Locate the cell with the specified text and output its [x, y] center coordinate. 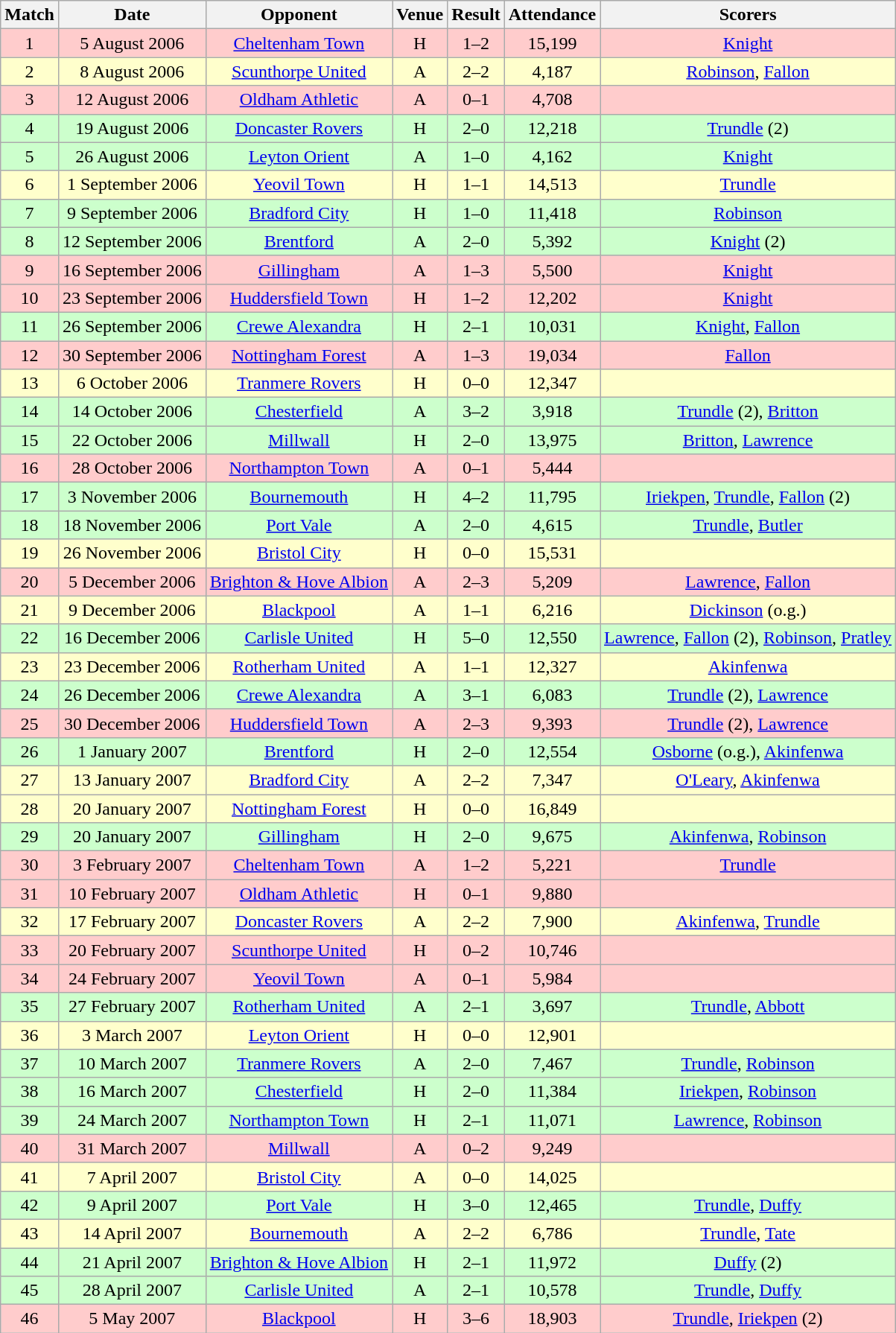
38 [30, 1092]
16 September 2006 [132, 270]
9,880 [552, 894]
11,418 [552, 213]
Britton, Lawrence [748, 440]
17 February 2007 [132, 922]
9 April 2007 [132, 1205]
29 [30, 837]
Scorers [748, 15]
18 November 2006 [132, 525]
12,202 [552, 298]
3 February 2007 [132, 865]
Date [132, 15]
6,216 [552, 610]
5,500 [552, 270]
3–6 [476, 1319]
35 [30, 1007]
11,972 [552, 1262]
Duffy (2) [748, 1262]
12 September 2006 [132, 241]
5 [30, 156]
15,199 [552, 43]
31 March 2007 [132, 1148]
8 August 2006 [132, 71]
10,746 [552, 950]
45 [30, 1291]
5 May 2007 [132, 1319]
12,327 [552, 666]
26 December 2006 [132, 695]
13 January 2007 [132, 780]
19,034 [552, 355]
46 [30, 1319]
Match [30, 15]
21 [30, 610]
5 December 2006 [132, 582]
Robinson, Fallon [748, 71]
6,083 [552, 695]
9 [30, 270]
4,708 [552, 100]
5,221 [552, 865]
23 September 2006 [132, 298]
10 February 2007 [132, 894]
4–2 [476, 497]
30 September 2006 [132, 355]
10 March 2007 [132, 1063]
14,513 [552, 185]
31 [30, 894]
22 October 2006 [132, 440]
34 [30, 979]
3 [30, 100]
41 [30, 1177]
6 [30, 185]
Venue [420, 15]
10,578 [552, 1291]
12,901 [552, 1035]
12 August 2006 [132, 100]
6 October 2006 [132, 384]
Akinfenwa, Trundle [748, 922]
18,903 [552, 1319]
8 [30, 241]
11 [30, 326]
Lawrence, Fallon (2), Robinson, Pratley [748, 638]
1 January 2007 [132, 751]
44 [30, 1262]
40 [30, 1148]
25 [30, 723]
30 December 2006 [132, 723]
12,550 [552, 638]
12,218 [552, 128]
37 [30, 1063]
11,795 [552, 497]
19 [30, 553]
27 February 2007 [132, 1007]
3,697 [552, 1007]
9,675 [552, 837]
7,467 [552, 1063]
Trundle (2), Britton [748, 412]
12,465 [552, 1205]
11,384 [552, 1092]
42 [30, 1205]
3–0 [476, 1205]
26 September 2006 [132, 326]
Trundle (2) [748, 128]
9 September 2006 [132, 213]
3,918 [552, 412]
3–1 [476, 695]
3 March 2007 [132, 1035]
28 April 2007 [132, 1291]
7,900 [552, 922]
Trundle, Tate [748, 1233]
15 [30, 440]
1 [30, 43]
Iriekpen, Robinson [748, 1092]
6,786 [552, 1233]
1 September 2006 [132, 185]
24 February 2007 [132, 979]
21 April 2007 [132, 1262]
Trundle, Abbott [748, 1007]
32 [30, 922]
12,554 [552, 751]
14 October 2006 [132, 412]
Knight, Fallon [748, 326]
14 [30, 412]
27 [30, 780]
12 [30, 355]
4,187 [552, 71]
7,347 [552, 780]
33 [30, 950]
16 December 2006 [132, 638]
Robinson [748, 213]
18 [30, 525]
4,615 [552, 525]
39 [30, 1120]
17 [30, 497]
5,209 [552, 582]
5–0 [476, 638]
23 [30, 666]
Osborne (o.g.), Akinfenwa [748, 751]
Fallon [748, 355]
36 [30, 1035]
5,444 [552, 468]
11,071 [552, 1120]
5 August 2006 [132, 43]
Knight (2) [748, 241]
13 [30, 384]
Lawrence, Fallon [748, 582]
2 [30, 71]
9,393 [552, 723]
Result [476, 15]
Trundle, Iriekpen (2) [748, 1319]
16 [30, 468]
28 October 2006 [132, 468]
Attendance [552, 15]
43 [30, 1233]
19 August 2006 [132, 128]
5,392 [552, 241]
26 August 2006 [132, 156]
28 [30, 808]
14,025 [552, 1177]
14 April 2007 [132, 1233]
7 [30, 213]
Lawrence, Robinson [748, 1120]
15,531 [552, 553]
10,031 [552, 326]
Iriekpen, Trundle, Fallon (2) [748, 497]
23 December 2006 [132, 666]
24 March 2007 [132, 1120]
Akinfenwa, Robinson [748, 837]
3 November 2006 [132, 497]
26 November 2006 [132, 553]
16 March 2007 [132, 1092]
16,849 [552, 808]
30 [30, 865]
3–2 [476, 412]
4 [30, 128]
9,249 [552, 1148]
12,347 [552, 384]
10 [30, 298]
24 [30, 695]
26 [30, 751]
5,984 [552, 979]
Opponent [299, 15]
4,162 [552, 156]
9 December 2006 [132, 610]
7 April 2007 [132, 1177]
13,975 [552, 440]
20 [30, 582]
Trundle, Robinson [748, 1063]
Akinfenwa [748, 666]
20 February 2007 [132, 950]
Dickinson (o.g.) [748, 610]
Trundle, Butler [748, 525]
O'Leary, Akinfenwa [748, 780]
22 [30, 638]
